Extract the (x, y) coordinate from the center of the cell holding the provided text.  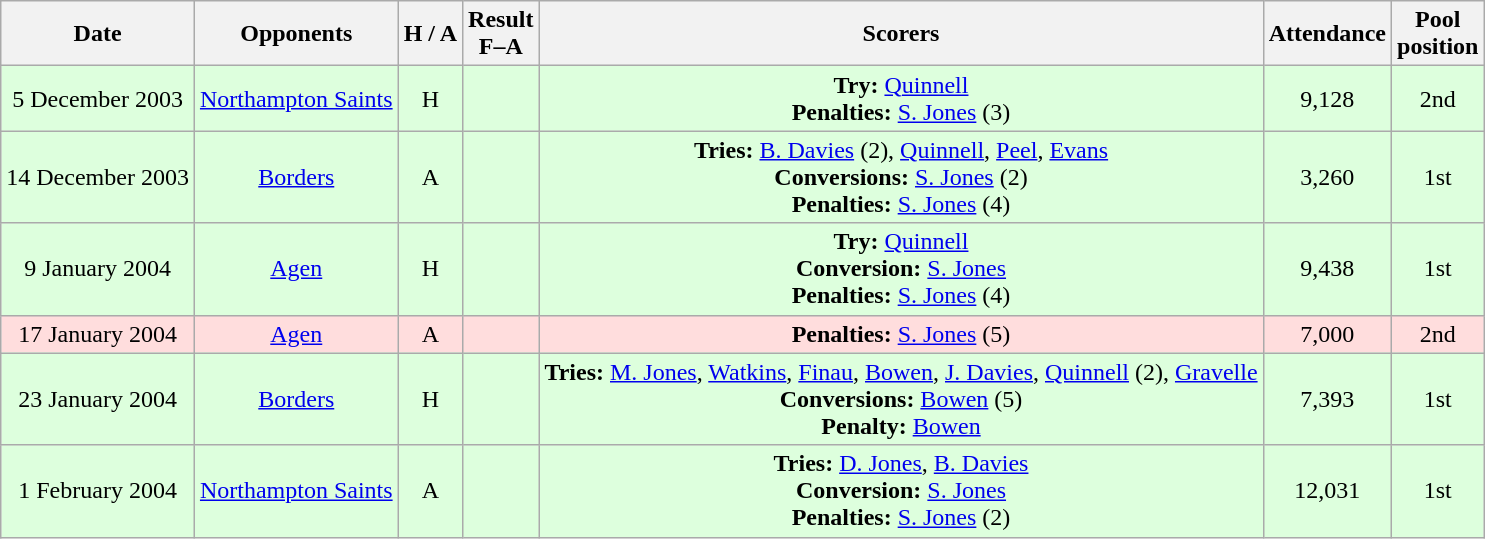
Try: QuinnellPenalties: S. Jones (3) (901, 98)
9 January 2004 (98, 269)
Scorers (901, 34)
7,000 (1327, 334)
3,260 (1327, 177)
14 December 2003 (98, 177)
5 December 2003 (98, 98)
9,438 (1327, 269)
Attendance (1327, 34)
Tries: D. Jones, B. DaviesConversion: S. JonesPenalties: S. Jones (2) (901, 491)
12,031 (1327, 491)
23 January 2004 (98, 399)
Date (98, 34)
ResultF–A (501, 34)
17 January 2004 (98, 334)
1 February 2004 (98, 491)
Tries: M. Jones, Watkins, Finau, Bowen, J. Davies, Quinnell (2), GravelleConversions: Bowen (5)Penalty: Bowen (901, 399)
H / A (430, 34)
9,128 (1327, 98)
Tries: B. Davies (2), Quinnell, Peel, EvansConversions: S. Jones (2)Penalties: S. Jones (4) (901, 177)
Try: QuinnellConversion: S. JonesPenalties: S. Jones (4) (901, 269)
Opponents (296, 34)
Penalties: S. Jones (5) (901, 334)
Poolposition (1438, 34)
7,393 (1327, 399)
